Detect which cell encompasses the target text, then output its (X, Y) center coordinate. 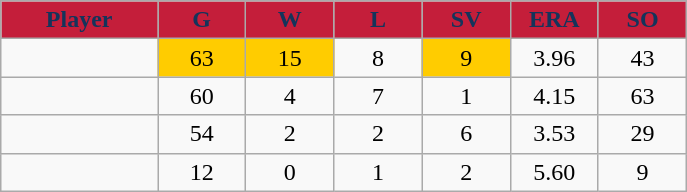
8 (378, 58)
6 (466, 134)
12 (202, 172)
W (290, 20)
4.15 (554, 96)
15 (290, 58)
3.96 (554, 58)
0 (290, 172)
SV (466, 20)
G (202, 20)
Player (80, 20)
54 (202, 134)
5.60 (554, 172)
3.53 (554, 134)
43 (642, 58)
29 (642, 134)
SO (642, 20)
60 (202, 96)
7 (378, 96)
L (378, 20)
4 (290, 96)
ERA (554, 20)
